Return the [x, y] coordinate for the center point of the cell that contains the specified text.  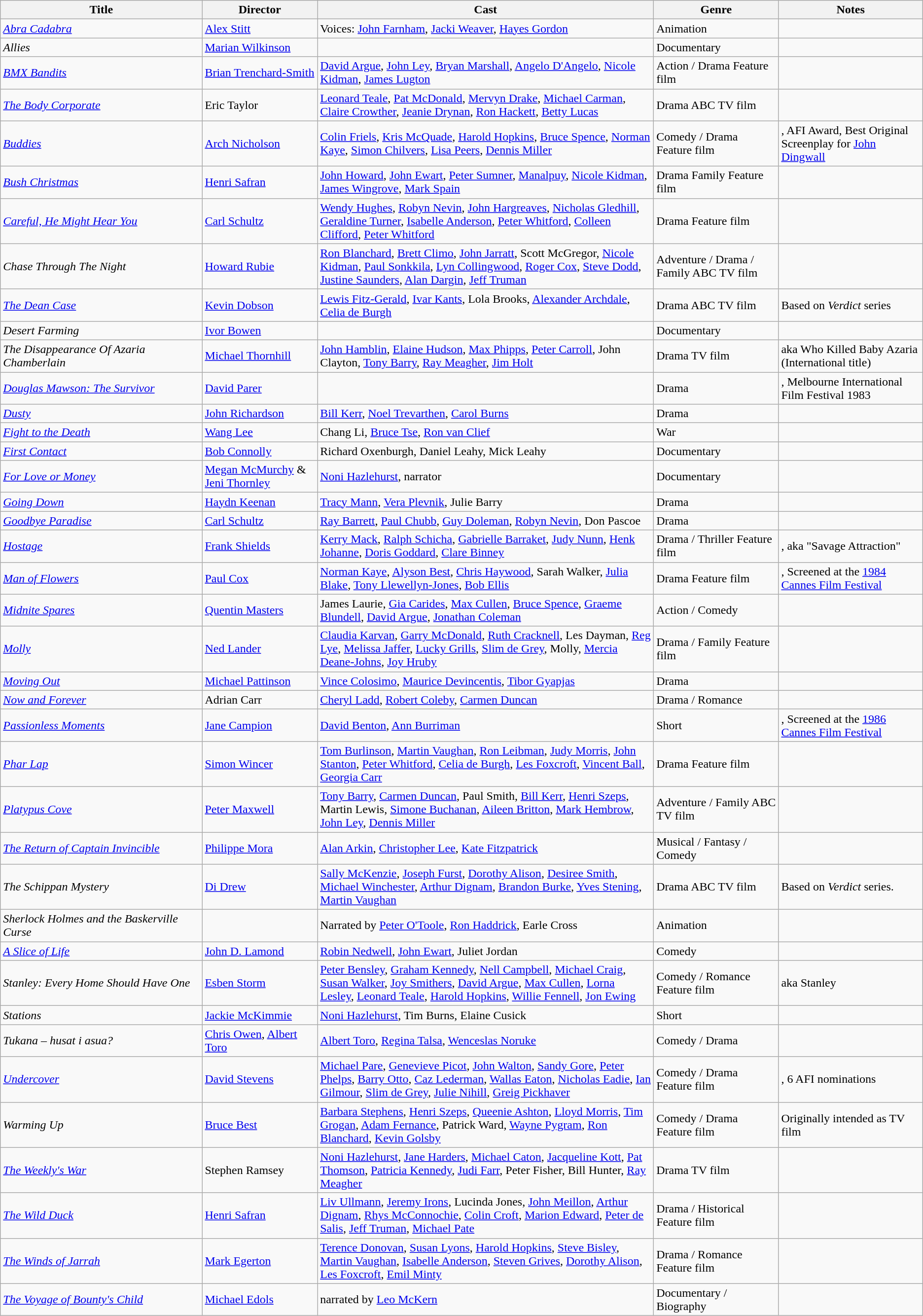
Esben Storm [260, 983]
Ned Lander [260, 649]
Wang Lee [260, 432]
Leonard Teale, Pat McDonald, Mervyn Drake, Michael Carman, Claire Crowther, Jeanie Drynan, Ron Hackett, Betty Lucas [486, 105]
Abra Cadabra [102, 29]
Genre [716, 10]
Arch Nicholson [260, 143]
Allies [102, 47]
Adventure / Family ABC TV film [716, 809]
Careful, He Might Hear You [102, 221]
Haydn Keenan [260, 502]
Adrian Carr [260, 700]
Notes [851, 10]
Barbara Stephens, Henri Szeps, Queenie Ashton, Lloyd Morris, Tim Grogan, Adam Fernance, Patrick Ward, Wayne Pygram, Ron Blanchard, Kevin Golsby [486, 1125]
Musical / Fantasy / Comedy [716, 848]
aka Stanley [851, 983]
Action / Comedy [716, 610]
John Richardson [260, 414]
Michael Edols [260, 1300]
Bob Connolly [260, 451]
Drama / Romance [716, 700]
Undercover [102, 1079]
Kerry Mack, Ralph Schicha, Gabrielle Barraket, Judy Nunn, Henk Johanne, Doris Goddard, Clare Binney [486, 546]
Sally McKenzie, Joseph Furst, Dorothy Alison, Desiree Smith, Michael Winchester, Arthur Dignam, Brandon Burke, Yves Stening, Martin Vaughan [486, 887]
Bruce Best [260, 1125]
, 6 AFI nominations [851, 1079]
Dusty [102, 414]
Albert Toro, Regina Talsa, Wenceslas Noruke [486, 1040]
Eric Taylor [260, 105]
Tracy Mann, Vera Plevnik, Julie Barry [486, 502]
War [716, 432]
Stanley: Every Home Should Have One [102, 983]
Goodbye Paradise [102, 521]
Quentin Masters [260, 610]
Moving Out [102, 681]
, aka "Savage Attraction" [851, 546]
A Slice of Life [102, 951]
The Disappearance Of Azaria Chamberlain [102, 356]
Di Drew [260, 887]
Lewis Fitz-Gerald, Ivar Kants, Lola Brooks, Alexander Archdale, Celia de Burgh [486, 305]
Cast [486, 10]
The Body Corporate [102, 105]
David Argue, John Ley, Bryan Marshall, Angelo D'Angelo, Nicole Kidman, James Lugton [486, 73]
Buddies [102, 143]
Simon Wincer [260, 764]
Platypus Cove [102, 809]
Tony Barry, Carmen Duncan, Paul Smith, Bill Kerr, Henri Szeps, Martin Lewis, Simone Buchanan, Aileen Britton, Mark Hembrow, John Ley, Dennis Miller [486, 809]
, Screened at the 1986 Cannes Film Festival [851, 725]
Philippe Mora [260, 848]
Megan McMurchy & Jeni Thornley [260, 476]
Stations [102, 1015]
Wendy Hughes, Robyn Nevin, John Hargreaves, Nicholas Gledhill, Geraldine Turner, Isabelle Anderson, Peter Whitford, Colleen Clifford, Peter Whitford [486, 221]
Man of Flowers [102, 578]
Mark Egerton [260, 1261]
Alan Arkin, Christopher Lee, Kate Fitzpatrick [486, 848]
aka Who Killed Baby Azaria (International title) [851, 356]
Noni Hazlehurst, Tim Burns, Elaine Cusick [486, 1015]
Colin Friels, Kris McQuade, Harold Hopkins, Bruce Spence, Norman Kaye, Simon Chilvers, Lisa Peers, Dennis Miller [486, 143]
David Benton, Ann Burriman [486, 725]
The Schippan Mystery [102, 887]
, Screened at the 1984 Cannes Film Festival [851, 578]
Vince Colosimo, Maurice Devincentis, Tibor Gyapjas [486, 681]
For Love or Money [102, 476]
Jackie McKimmie [260, 1015]
Narrated by Peter O'Toole, Ron Haddrick, Earle Cross [486, 926]
James Laurie, Gia Carides, Max Cullen, Bruce Spence, Graeme Blundell, David Argue, Jonathan Coleman [486, 610]
Peter Maxwell [260, 809]
Alex Stitt [260, 29]
John D. Lamond [260, 951]
David Stevens [260, 1079]
The Voyage of Bounty's Child [102, 1300]
Fight to the Death [102, 432]
The Winds of Jarrah [102, 1261]
Molly [102, 649]
Action / Drama Feature film [716, 73]
BMX Bandits [102, 73]
Sherlock Holmes and the Baskerville Curse [102, 926]
Based on Verdict series. [851, 887]
Bush Christmas [102, 182]
Howard Rubie [260, 266]
Comedy / Drama [716, 1040]
Comedy / Romance Feature film [716, 983]
Michael Thornhill [260, 356]
Warming Up [102, 1125]
The Wild Duck [102, 1215]
Tukana – husat i asua? [102, 1040]
Drama Family Feature film [716, 182]
Adventure / Drama / Family ABC TV film [716, 266]
Chris Owen, Albert Toro [260, 1040]
Noni Hazlehurst, Jane Harders, Michael Caton, Jacqueline Kott, Pat Thomson, Patricia Kennedy, Judi Farr, Peter Fisher, Bill Hunter, Ray Meagher [486, 1170]
Drama / Historical Feature film [716, 1215]
Claudia Karvan, Garry McDonald, Ruth Cracknell, Les Dayman, Reg Lye, Melissa Jaffer, Lucky Grills, Slim de Grey, Molly, Mercia Deane-Johns, Joy Hruby [486, 649]
Ray Barrett, Paul Chubb, Guy Doleman, Robyn Nevin, Don Pascoe [486, 521]
Frank Shields [260, 546]
Richard Oxenburgh, Daniel Leahy, Mick Leahy [486, 451]
Norman Kaye, Alyson Best, Chris Haywood, Sarah Walker, Julia Blake, Tony Llewellyn-Jones, Bob Ellis [486, 578]
Drama / Romance Feature film [716, 1261]
Noni Hazlehurst, narrator [486, 476]
Hostage [102, 546]
Voices: John Farnham, Jacki Weaver, Hayes Gordon [486, 29]
Desert Farming [102, 330]
Stephen Ramsey [260, 1170]
Based on Verdict series [851, 305]
The Return of Captain Invincible [102, 848]
Midnite Spares [102, 610]
Now and Forever [102, 700]
Cheryl Ladd, Robert Coleby, Carmen Duncan [486, 700]
Jane Campion [260, 725]
Paul Cox [260, 578]
Michael Pattinson [260, 681]
Chase Through The Night [102, 266]
John Howard, John Ewart, Peter Sumner, Manalpuy, Nicole Kidman, James Wingrove, Mark Spain [486, 182]
Drama / Thriller Feature film [716, 546]
narrated by Leo McKern [486, 1300]
Title [102, 10]
Passionless Moments [102, 725]
Kevin Dobson [260, 305]
The Weekly's War [102, 1170]
Robin Nedwell, John Ewart, Juliet Jordan [486, 951]
Brian Trenchard-Smith [260, 73]
Drama / Family Feature film [716, 649]
John Hamblin, Elaine Hudson, Max Phipps, Peter Carroll, John Clayton, Tony Barry, Ray Meagher, Jim Holt [486, 356]
, AFI Award, Best Original Screenplay for John Dingwall [851, 143]
Documentary / Biography [716, 1300]
Tom Burlinson, Martin Vaughan, Ron Leibman, Judy Morris, John Stanton, Peter Whitford, Celia de Burgh, Les Foxcroft, Vincent Ball, Georgia Carr [486, 764]
Comedy [716, 951]
First Contact [102, 451]
Originally intended as TV film [851, 1125]
Douglas Mawson: The Survivor [102, 388]
The Dean Case [102, 305]
Chang Li, Bruce Tse, Ron van Clief [486, 432]
Bill Kerr, Noel Trevarthen, Carol Burns [486, 414]
Marian Wilkinson [260, 47]
Going Down [102, 502]
Director [260, 10]
Ivor Bowen [260, 330]
David Parer [260, 388]
Phar Lap [102, 764]
, Melbourne International Film Festival 1983 [851, 388]
